Return (X, Y) of the center of cell containing provided text 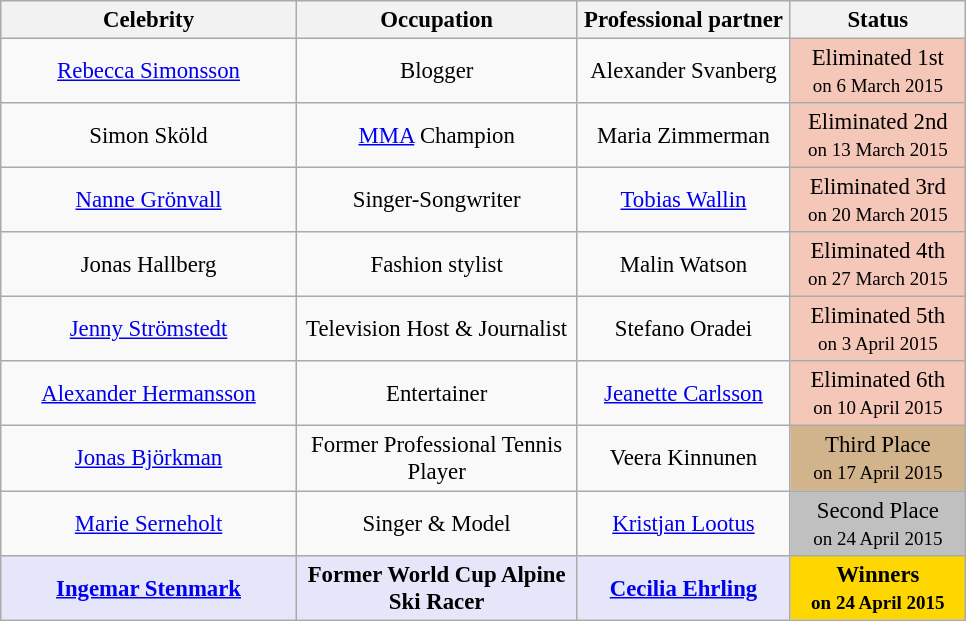
Malin Watson (684, 264)
Singer & Model (436, 524)
Jonas Björkman (149, 458)
Singer-Songwriter (436, 200)
Alexander Svanberg (684, 72)
Status (878, 20)
Television Host & Journalist (436, 330)
Alexander Hermansson (149, 394)
Blogger (436, 72)
Winnerson 24 April 2015 (878, 588)
Cecilia Ehrling (684, 588)
Stefano Oradei (684, 330)
Jonas Hallberg (149, 264)
Rebecca Simonsson (149, 72)
Jenny Strömstedt (149, 330)
Jeanette Carlsson (684, 394)
Maria Zimmerman (684, 136)
Eliminated 6thon 10 April 2015 (878, 394)
Professional partner (684, 20)
Fashion stylist (436, 264)
MMA Champion (436, 136)
Ingemar Stenmark (149, 588)
Former World Cup Alpine Ski Racer (436, 588)
Simon Sköld (149, 136)
Second Placeon 24 April 2015 (878, 524)
Tobias Wallin (684, 200)
Veera Kinnunen (684, 458)
Eliminated 5thon 3 April 2015 (878, 330)
Eliminated 1ston 6 March 2015 (878, 72)
Kristjan Lootus (684, 524)
Eliminated 2ndon 13 March 2015 (878, 136)
Former Professional Tennis Player (436, 458)
Celebrity (149, 20)
Eliminated 3rdon 20 March 2015 (878, 200)
Occupation (436, 20)
Eliminated 4thon 27 March 2015 (878, 264)
Entertainer (436, 394)
Marie Serneholt (149, 524)
Third Placeon 17 April 2015 (878, 458)
Nanne Grönvall (149, 200)
